Return [X, Y] of the center of cell containing provided text 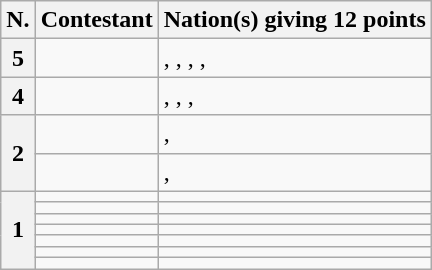
Contestant [96, 20]
4 [18, 96]
Nation(s) giving 12 points [294, 20]
, , , [294, 96]
, , , , [294, 58]
5 [18, 58]
2 [18, 153]
1 [18, 230]
N. [18, 20]
